Extract the (x, y) coordinate from the center of the cell holding the provided text.  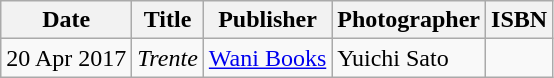
Wani Books (267, 58)
Trente (168, 58)
20 Apr 2017 (66, 58)
ISBN (520, 20)
Yuichi Sato (409, 58)
Photographer (409, 20)
Title (168, 20)
Date (66, 20)
Publisher (267, 20)
